Pinpoint the cell where the given text exists, returning its [x, y] midpoint coordinate. 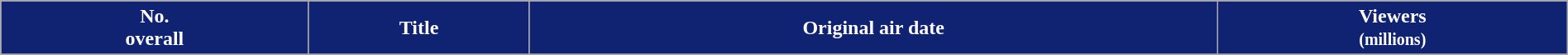
No.overall [155, 28]
Original air date [873, 28]
Viewers(millions) [1393, 28]
Title [418, 28]
